Determine the [X, Y] coordinate at the center of the cell enclosing the given text.  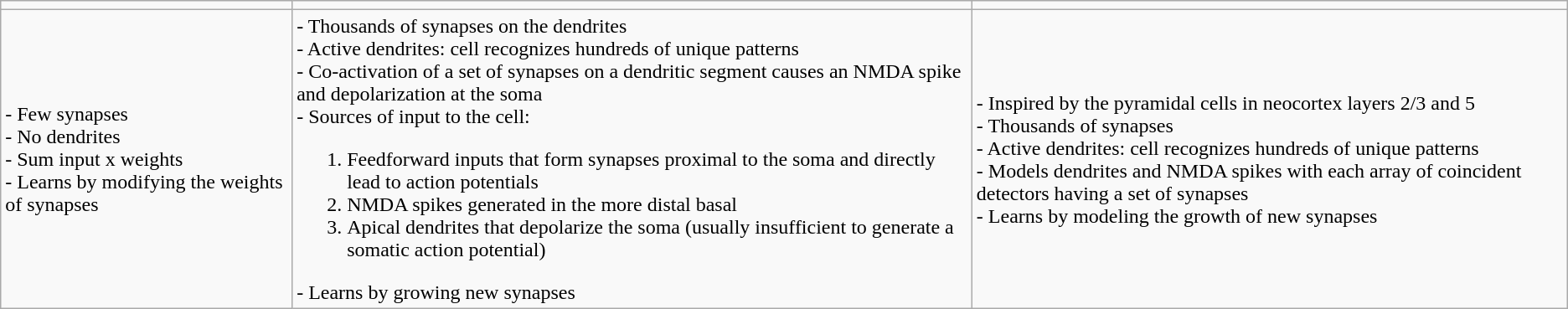
- Few synapses- No dendrites- Sum input x weights- Learns by modifying the weights of synapses [147, 159]
